Find where the given text appears and provide that cell's center as (X, Y) coordinate. 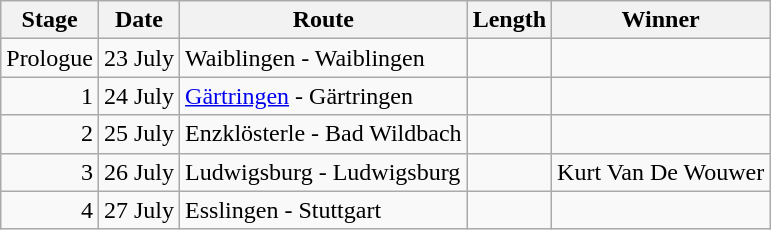
Winner (661, 20)
Ludwigsburg - Ludwigsburg (324, 172)
Length (509, 20)
Kurt Van De Wouwer (661, 172)
Date (138, 20)
Gärtringen - Gärtringen (324, 96)
24 July (138, 96)
23 July (138, 58)
3 (50, 172)
Waiblingen - Waiblingen (324, 58)
25 July (138, 134)
26 July (138, 172)
1 (50, 96)
Route (324, 20)
27 July (138, 210)
4 (50, 210)
Prologue (50, 58)
Enzklösterle - Bad Wildbach (324, 134)
Stage (50, 20)
Esslingen - Stuttgart (324, 210)
2 (50, 134)
